Return [X, Y] of the center of cell containing provided text 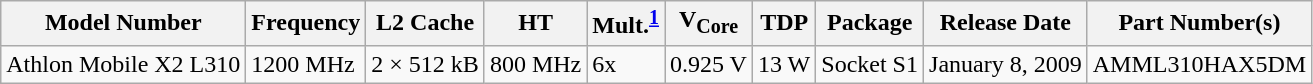
1200 MHz [306, 64]
0.925 V [709, 64]
2 × 512 kB [426, 64]
TDP [784, 24]
800 MHz [535, 64]
13 W [784, 64]
Frequency [306, 24]
Model Number [124, 24]
Athlon Mobile X2 L310 [124, 64]
L2 Cache [426, 24]
Part Number(s) [1199, 24]
HT [535, 24]
VCore [709, 24]
Socket S1 [870, 64]
Mult.1 [626, 24]
Package [870, 24]
AMML310HAX5DM [1199, 64]
January 8, 2009 [1006, 64]
6x [626, 64]
Release Date [1006, 24]
